Search for the cell housing the specified text and yield its [X, Y] center coordinate. 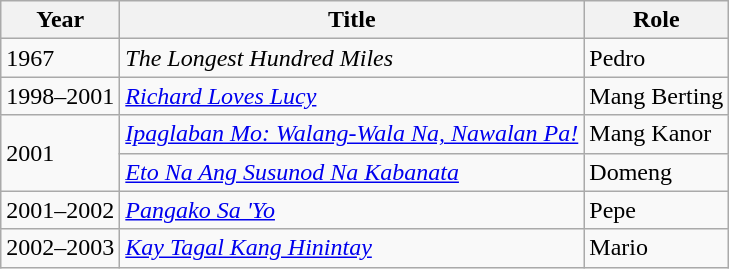
Year [60, 20]
1998–2001 [60, 96]
Mang Berting [656, 96]
Kay Tagal Kang Hinintay [352, 248]
2001–2002 [60, 210]
Role [656, 20]
2002–2003 [60, 248]
Pedro [656, 58]
Ipaglaban Mo: Walang-Wala Na, Nawalan Pa! [352, 134]
Pangako Sa 'Yo [352, 210]
Pepe [656, 210]
Mang Kanor [656, 134]
Eto Na Ang Susunod Na Kabanata [352, 172]
Mario [656, 248]
1967 [60, 58]
Title [352, 20]
Richard Loves Lucy [352, 96]
2001 [60, 153]
Domeng [656, 172]
The Longest Hundred Miles [352, 58]
